Capture the cell that displays the provided text and extract its (x, y) central coordinate. 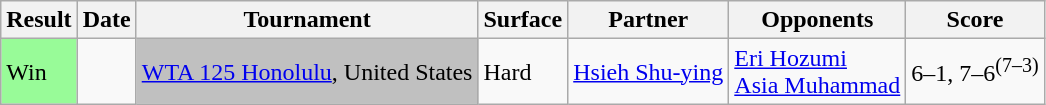
Date (106, 20)
Partner (648, 20)
WTA 125 Honolulu, United States (307, 72)
Win (39, 72)
Score (975, 20)
Eri Hozumi Asia Muhammad (818, 72)
6–1, 7–6(7–3) (975, 72)
Opponents (818, 20)
Result (39, 20)
Surface (523, 20)
Hard (523, 72)
Tournament (307, 20)
Hsieh Shu-ying (648, 72)
